Find where the given text appears and provide that cell's center as (X, Y) coordinate. 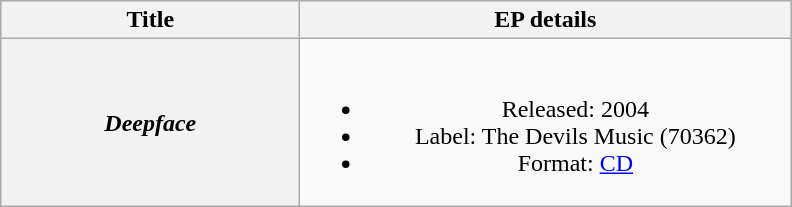
Deepface (150, 122)
EP details (546, 20)
Title (150, 20)
Released: 2004Label: The Devils Music (70362)Format: CD (546, 122)
